Find where the given text appears and provide that cell's center as [x, y] coordinate. 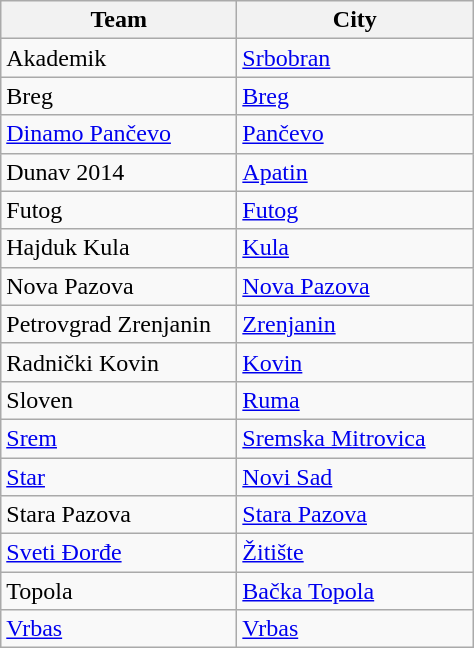
Radnički Kovin [119, 362]
Bačka Topola [355, 591]
City [355, 20]
Srem [119, 438]
Dunav 2014 [119, 172]
Kovin [355, 362]
Hajduk Kula [119, 248]
Žitište [355, 553]
Sremska Mitrovica [355, 438]
Star [119, 477]
Sloven [119, 400]
Zrenjanin [355, 324]
Novi Sad [355, 477]
Dinamo Pančevo [119, 134]
Apatin [355, 172]
Topola [119, 591]
Akademik [119, 58]
Sveti Đorđe [119, 553]
Team [119, 20]
Kula [355, 248]
Petrovgrad Zrenjanin [119, 324]
Srbobran [355, 58]
Pančevo [355, 134]
Ruma [355, 400]
